Capture the cell that displays the provided text and extract its [x, y] central coordinate. 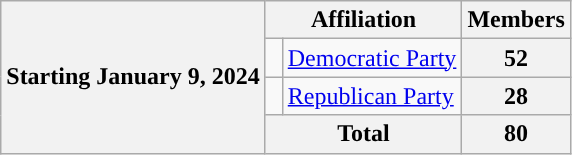
28 [516, 96]
Total [364, 134]
52 [516, 58]
80 [516, 134]
Starting January 9, 2024 [133, 77]
Democratic Party [372, 58]
Republican Party [372, 96]
Affiliation [364, 20]
Members [516, 20]
